Scan for the cell matching the given text and deliver its [X, Y] coordinate at center. 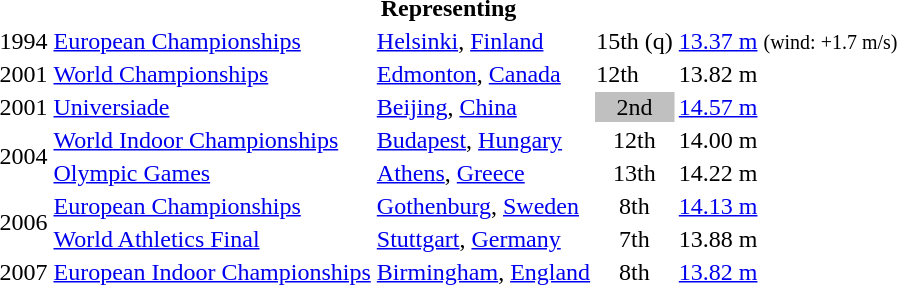
Edmonton, Canada [483, 74]
Universiade [212, 107]
Budapest, Hungary [483, 140]
13th [635, 173]
World Championships [212, 74]
Stuttgart, Germany [483, 239]
2nd [635, 107]
7th [635, 239]
Gothenburg, Sweden [483, 206]
15th (q) [635, 41]
Olympic Games [212, 173]
8th [635, 206]
Helsinki, Finland [483, 41]
Athens, Greece [483, 173]
World Athletics Final [212, 239]
Beijing, China [483, 107]
World Indoor Championships [212, 140]
